Determine the [X, Y] coordinate at the center of the cell enclosing the given text.  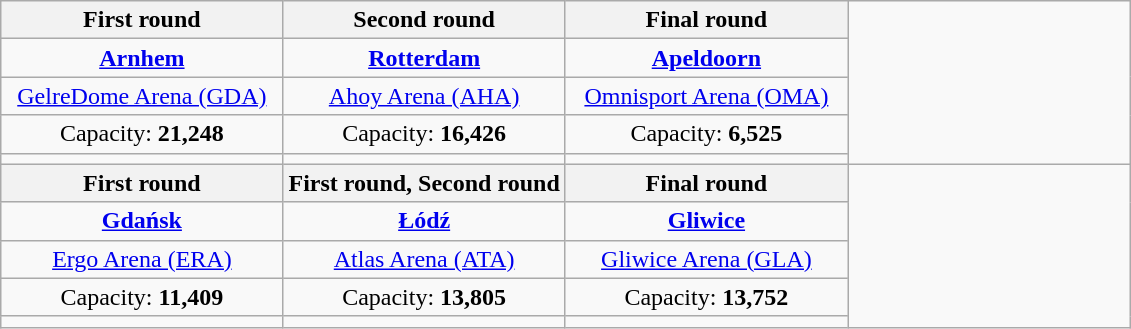
Capacity: 16,426 [424, 134]
Omnisport Arena (OMA) [706, 96]
Capacity: 6,525 [706, 134]
Second round [424, 20]
GelreDome Arena (GDA) [142, 96]
First round, Second round [424, 183]
Arnhem [142, 58]
Łódź [424, 221]
Capacity: 13,752 [706, 297]
Ahoy Arena (AHA) [424, 96]
Atlas Arena (ATA) [424, 259]
Gliwice [706, 221]
Capacity: 13,805 [424, 297]
Ergo Arena (ERA) [142, 259]
Apeldoorn [706, 58]
Gliwice Arena (GLA) [706, 259]
Rotterdam [424, 58]
Capacity: 11,409 [142, 297]
Gdańsk [142, 221]
Capacity: 21,248 [142, 134]
